Pinpoint the cell where the given text exists, returning its (x, y) midpoint coordinate. 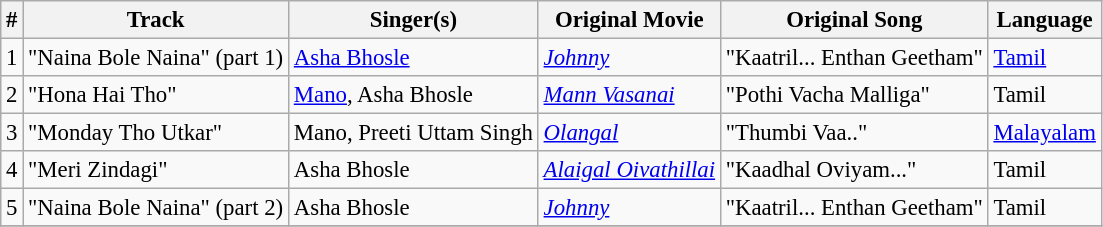
Original Movie (629, 20)
1 (12, 58)
"Naina Bole Naina" (part 2) (156, 208)
Original Song (854, 20)
"Meri Zindagi" (156, 170)
3 (12, 133)
"Naina Bole Naina" (part 1) (156, 58)
5 (12, 208)
Alaigal Oivathillai (629, 170)
Mano, Asha Bhosle (414, 95)
Mano, Preeti Uttam Singh (414, 133)
"Monday Tho Utkar" (156, 133)
2 (12, 95)
# (12, 20)
Malayalam (1044, 133)
Mann Vasanai (629, 95)
"Pothi Vacha Malliga" (854, 95)
"Hona Hai Tho" (156, 95)
Singer(s) (414, 20)
4 (12, 170)
Language (1044, 20)
"Thumbi Vaa.." (854, 133)
Track (156, 20)
Olangal (629, 133)
"Kaadhal Oviyam..." (854, 170)
